Pinpoint the cell where the given text exists, returning its (X, Y) midpoint coordinate. 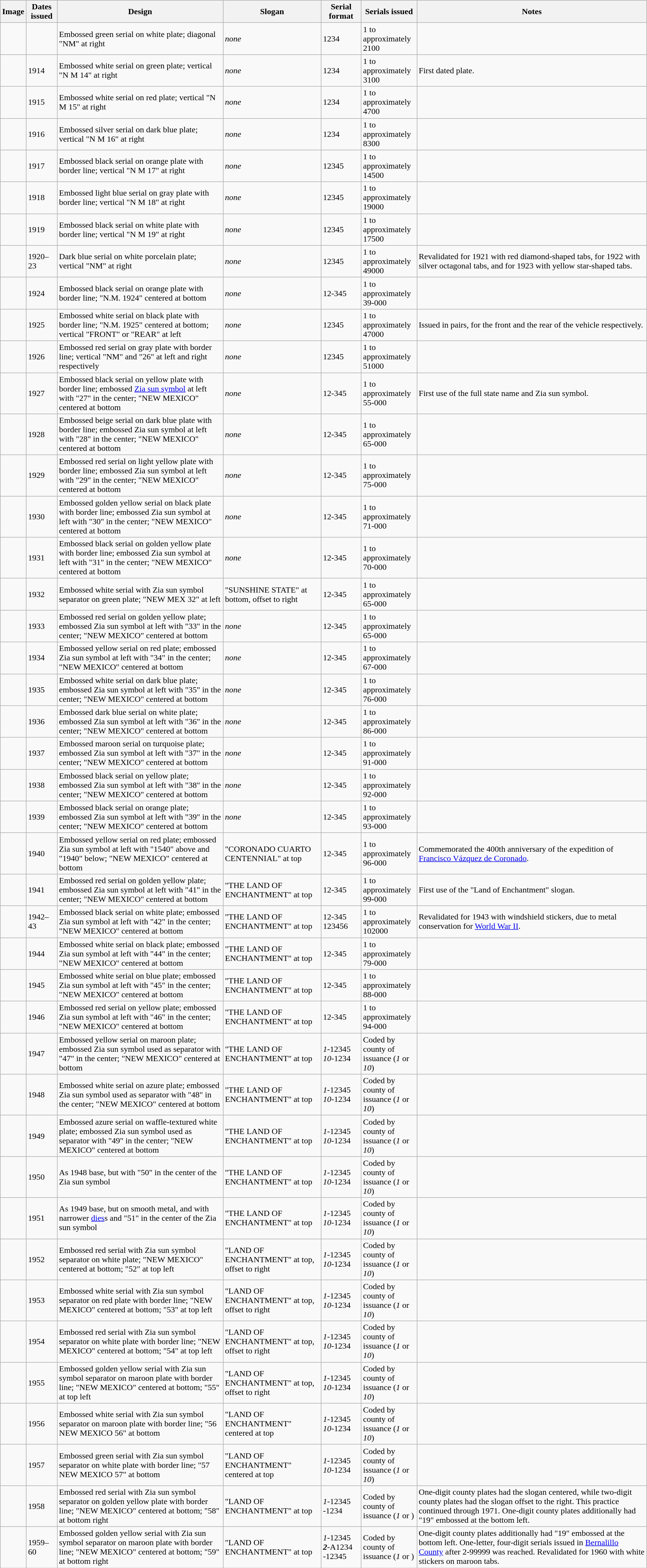
Embossed black serial on orange plate; embossed Zia sun symbol at left with "39" in the center; "NEW MEXICO" centered at bottom (140, 817)
Embossed light blue serial on gray plate with border line; vertical "N M 18" at right (140, 198)
1955 (42, 1383)
1952 (42, 1259)
Embossed black serial on yellow plate with border line; embossed Zia sun symbol at left with "27" in the center; "NEW MEXICO" centered at bottom (140, 393)
1 to approximately 4700 (389, 102)
1919 (42, 229)
Embossed yellow serial on red plate; embossed Zia sun symbol at left with "1540" above and "1940" below; "NEW MEXICO" centered at bottom (140, 853)
1925 (42, 325)
1920–23 (42, 261)
1947 (42, 1054)
Embossed white serial with Zia sun symbol separator on red plate with border line; "NEW MEXICO" centered at bottom; "53" at top left (140, 1301)
Embossed maroon serial on turquoise plate; embossed Zia sun symbol at left with "37" in the center; "NEW MEXICO" centered at bottom (140, 753)
1938 (42, 785)
Embossed yellow serial on red plate; embossed Zia sun symbol at left with "34" in the center; "NEW MEXICO" centered at bottom (140, 658)
1946 (42, 1017)
1939 (42, 817)
Embossed black serial on white plate with border line; vertical "N M 19" at right (140, 229)
1 to approximately 39-000 (389, 293)
Embossed white serial with Zia sun symbol separator on maroon plate with border line; "56 NEW MEXICO 56" at bottom (140, 1424)
Embossed white serial on red plate; vertical "N M 15" at right (140, 102)
Embossed red serial on gray plate with border line; vertical "NM" and "26" at left and right respectively (140, 357)
Embossed white serial on dark blue plate; embossed Zia sun symbol at left with "35" in the center; "NEW MEXICO" centered at bottom (140, 690)
Serials issued (389, 12)
1 to approximately 70-000 (389, 558)
1 to approximately 79-000 (389, 954)
1951 (42, 1218)
1 to approximately 96-000 (389, 853)
Embossed green serial with Zia sun symbol separator on white plate with border line; "57 NEW MEXICO 57" at bottom (140, 1465)
Embossed white serial on azure plate; embossed Zia sun symbol used as separator with "48" in the center; "NEW MEXICO" centered at bottom (140, 1095)
Embossed red serial with Zia sun symbol separator on white plate; "NEW MEXICO" centered at bottom; "52" at top left (140, 1259)
1940 (42, 853)
Embossed white serial with Zia sun symbol separator on green plate; "NEW MEX 32" at left (140, 594)
Embossed yellow serial on maroon plate; embossed Zia sun symbol used as separator with "47" in the center; "NEW MEXICO" centered at bottom (140, 1054)
Embossed black serial on yellow plate; embossed Zia sun symbol at left with "38" in the center; "NEW MEXICO" centered at bottom (140, 785)
Embossed golden yellow serial with Zia sun symbol separator on maroon plate with border line; "NEW MEXICO" centered at bottom; "59" at bottom right (140, 1547)
1956 (42, 1424)
Dark blue serial on white porcelain plate; vertical "NM" at right (140, 261)
Issued in pairs, for the front and the rear of the vehicle respectively. (532, 325)
Embossed red serial with Zia sun symbol separator on golden yellow plate with border line; "NEW MEXICO" centered at bottom; "58" at bottom right (140, 1506)
1931 (42, 558)
Serial format (341, 12)
1-12345-1234 (341, 1506)
1 to approximately 92-000 (389, 785)
Embossed red serial on light yellow plate with border line; embossed Zia sun symbol at left with "29" in the center; "NEW MEXICO" centered at bottom (140, 475)
Notes (532, 12)
1950 (42, 1177)
1 to approximately 2100 (389, 39)
1932 (42, 594)
1 to approximately 102000 (389, 922)
1954 (42, 1341)
1918 (42, 198)
1 to approximately 93-000 (389, 817)
"SUNSHINE STATE" at bottom, offset to right (272, 594)
Embossed golden yellow serial with Zia sun symbol separator on maroon plate with border line; "NEW MEXICO" centered at bottom; "55" at top left (140, 1383)
1 to approximately 49000 (389, 261)
1935 (42, 690)
1916 (42, 134)
1945 (42, 985)
1 to approximately 88-000 (389, 985)
As 1948 base, but with "50" in the center of the Zia sun symbol (140, 1177)
Embossed red serial on golden yellow plate; embossed Zia sun symbol at left with "41" in the center; "NEW MEXICO" centered at bottom (140, 890)
1 to approximately 17500 (389, 229)
1933 (42, 626)
1 to approximately 67-000 (389, 658)
"CORONADO CUARTO CENTENNIAL" at top (272, 853)
First use of the full state name and Zia sun symbol. (532, 393)
1 to approximately 19000 (389, 198)
1 to approximately 94-000 (389, 1017)
Embossed white serial on blue plate; embossed Zia sun symbol at left with "45" in the center; "NEW MEXICO" centered at bottom (140, 985)
1 to approximately 71-000 (389, 517)
Dates issued (42, 12)
1 to approximately 51000 (389, 357)
1 to approximately 8300 (389, 134)
1934 (42, 658)
1926 (42, 357)
Embossed black serial on orange plate with border line; vertical "N M 17" at right (140, 166)
1914 (42, 70)
Embossed black serial on white plate; embossed Zia sun symbol at left with "42" in the center; "NEW MEXICO" centered at bottom (140, 922)
Embossed white serial on green plate; vertical "N M 14" at right (140, 70)
1937 (42, 753)
Embossed white serial on black plate with border line; "N.M. 1925" centered at bottom; vertical "FRONT" or "REAR" at left (140, 325)
Image (13, 12)
Embossed white serial on black plate; embossed Zia sun symbol at left with "44" in the center; "NEW MEXICO" centered at bottom (140, 954)
1959–60 (42, 1547)
1-123452-A1234-12345 (341, 1547)
Design (140, 12)
1948 (42, 1095)
1929 (42, 475)
1941 (42, 890)
1 to approximately 55-000 (389, 393)
1 to approximately 76-000 (389, 690)
1958 (42, 1506)
1944 (42, 954)
1 to approximately 75-000 (389, 475)
Slogan (272, 12)
1 to approximately 3100 (389, 70)
1957 (42, 1465)
1953 (42, 1301)
Embossed black serial on orange plate with border line; "N.M. 1924" centered at bottom (140, 293)
1 to approximately 86-000 (389, 721)
First use of the "Land of Enchantment" slogan. (532, 890)
1 to approximately 91-000 (389, 753)
1927 (42, 393)
Embossed red serial on golden yellow plate; embossed Zia sun symbol at left with "33" in the center; "NEW MEXICO" centered at bottom (140, 626)
As 1949 base, but on smooth metal, and with narrower diess and "51" in the center of the Zia sun symbol (140, 1218)
1 to approximately 14500 (389, 166)
Revalidated for 1943 with windshield stickers, due to metal conservation for World War II. (532, 922)
Embossed silver serial on dark blue plate; vertical "N M 16" at right (140, 134)
1 to approximately 47000 (389, 325)
Embossed red serial on yellow plate; embossed Zia sun symbol at left with "46" in the center; "NEW MEXICO" centered at bottom (140, 1017)
Embossed dark blue serial on white plate; embossed Zia sun symbol at left with "36" in the center; "NEW MEXICO" centered at bottom (140, 721)
Embossed red serial with Zia sun symbol separator on white plate with border line; "NEW MEXICO" centered at bottom; "54" at top left (140, 1341)
1949 (42, 1136)
1942–43 (42, 922)
1 to approximately 99-000 (389, 890)
1917 (42, 166)
1930 (42, 517)
1924 (42, 293)
Revalidated for 1921 with red diamond-shaped tabs, for 1922 with silver octagonal tabs, and for 1923 with yellow star-shaped tabs. (532, 261)
12-345123456 (341, 922)
1928 (42, 435)
1915 (42, 102)
Commemorated the 400th anniversary of the expedition of Francisco Vázquez de Coronado. (532, 853)
Embossed beige serial on dark blue plate with border line; embossed Zia sun symbol at left with "28" in the center; "NEW MEXICO" centered at bottom (140, 435)
First dated plate. (532, 70)
1936 (42, 721)
Embossed green serial on white plate; diagonal "NM" at right (140, 39)
